Locate the cell with the specified text and output its [x, y] center coordinate. 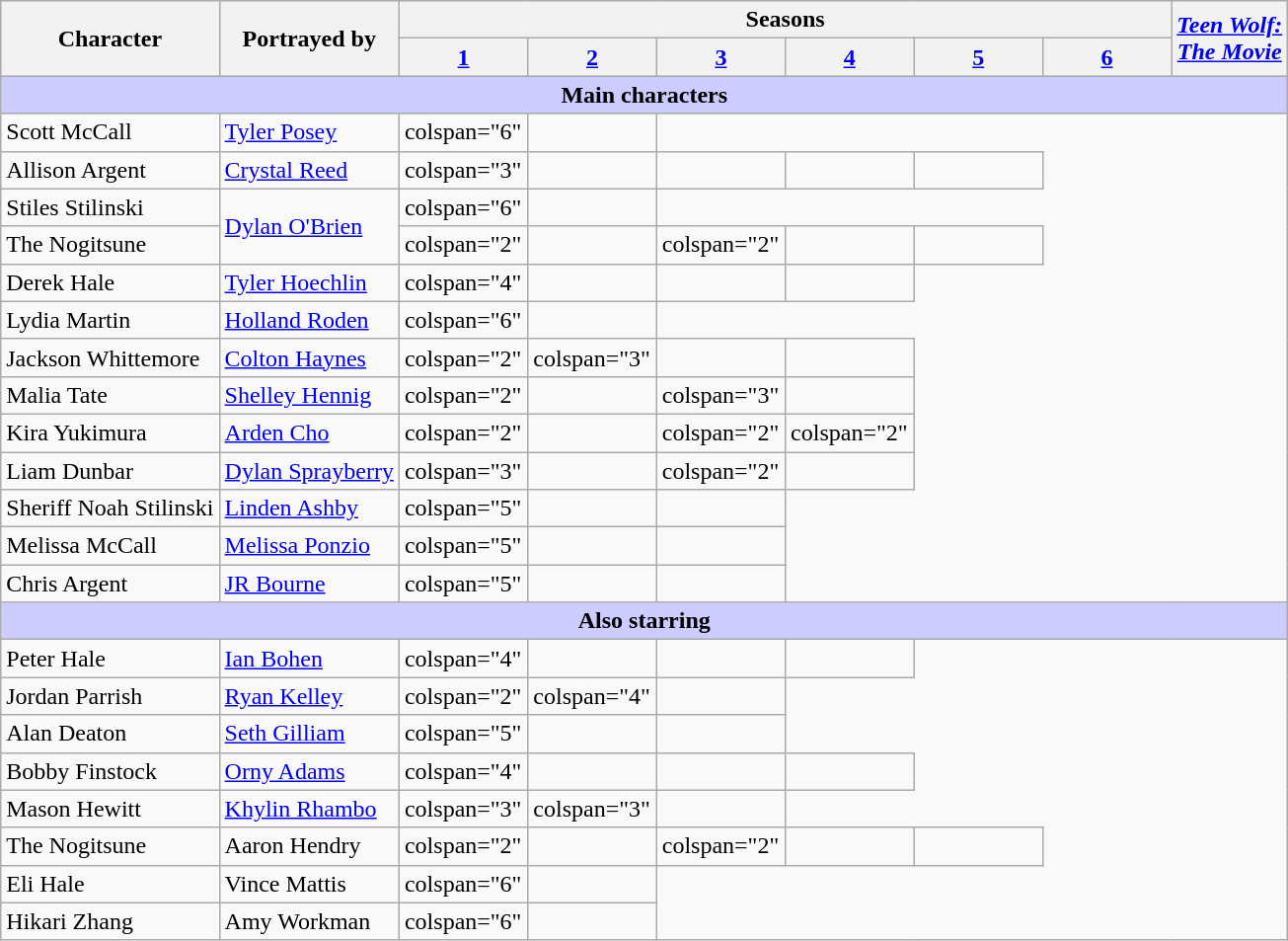
Melissa McCall [111, 546]
5 [978, 57]
Seth Gilliam [309, 734]
2 [592, 57]
Malia Tate [111, 395]
Jordan Parrish [111, 696]
Crystal Reed [309, 170]
Ryan Kelley [309, 696]
Arden Cho [309, 432]
Main characters [644, 95]
Khylin Rhambo [309, 809]
Ian Bohen [309, 659]
Bobby Finstock [111, 771]
Sheriff Noah Stilinski [111, 509]
Seasons [785, 20]
1 [463, 57]
Amy Workman [309, 921]
Hikari Zhang [111, 921]
JR Bourne [309, 584]
Stiles Stilinski [111, 207]
Mason Hewitt [111, 809]
Dylan Sprayberry [309, 471]
Teen Wolf:The Movie [1230, 39]
Shelley Hennig [309, 395]
Alan Deaton [111, 734]
Linden Ashby [309, 509]
Tyler Posey [309, 132]
Eli Hale [111, 884]
Portrayed by [309, 39]
6 [1106, 57]
Vince Mattis [309, 884]
Character [111, 39]
Liam Dunbar [111, 471]
Lydia Martin [111, 320]
Peter Hale [111, 659]
Allison Argent [111, 170]
Also starring [644, 621]
Kira Yukimura [111, 432]
4 [850, 57]
Colton Haynes [309, 357]
Orny Adams [309, 771]
Aaron Hendry [309, 846]
Chris Argent [111, 584]
Holland Roden [309, 320]
Derek Hale [111, 282]
Dylan O'Brien [309, 226]
Tyler Hoechlin [309, 282]
Scott McCall [111, 132]
Jackson Whittemore [111, 357]
Melissa Ponzio [309, 546]
3 [720, 57]
